Return [X, Y] of the center of cell containing provided text 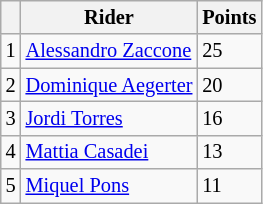
Points [229, 17]
4 [11, 152]
Rider [110, 17]
Dominique Aegerter [110, 85]
3 [11, 118]
25 [229, 51]
13 [229, 152]
Miquel Pons [110, 186]
1 [11, 51]
Jordi Torres [110, 118]
Alessandro Zaccone [110, 51]
5 [11, 186]
Mattia Casadei [110, 152]
16 [229, 118]
20 [229, 85]
11 [229, 186]
2 [11, 85]
